Pinpoint the cell where the given text exists, returning its (X, Y) midpoint coordinate. 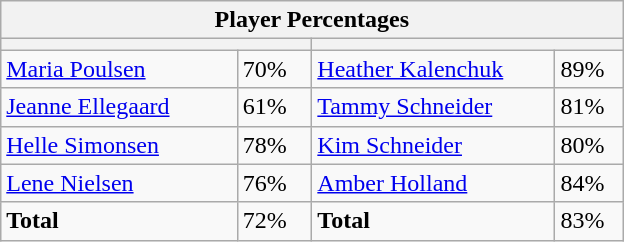
70% (274, 69)
83% (589, 221)
89% (589, 69)
Amber Holland (434, 183)
Jeanne Ellegaard (119, 107)
Player Percentages (312, 20)
78% (274, 145)
80% (589, 145)
76% (274, 183)
Helle Simonsen (119, 145)
Heather Kalenchuk (434, 69)
Maria Poulsen (119, 69)
84% (589, 183)
Kim Schneider (434, 145)
81% (589, 107)
61% (274, 107)
Lene Nielsen (119, 183)
72% (274, 221)
Tammy Schneider (434, 107)
